Determine the [x, y] coordinate at the center of the cell enclosing the given text.  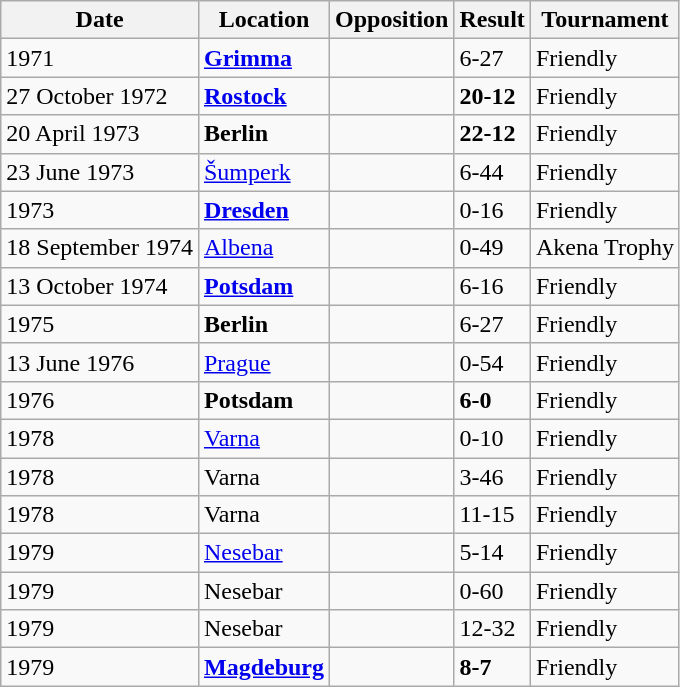
Result [492, 20]
8-7 [492, 667]
Tournament [604, 20]
0-60 [492, 591]
27 October 1972 [100, 96]
0-10 [492, 438]
Šumperk [264, 172]
Grimma [264, 58]
Location [264, 20]
22-12 [492, 134]
Opposition [392, 20]
6-16 [492, 286]
0-16 [492, 210]
23 June 1973 [100, 172]
1971 [100, 58]
Akena Trophy [604, 248]
12-32 [492, 629]
0-54 [492, 362]
5-14 [492, 553]
1976 [100, 400]
Prague [264, 362]
Dresden [264, 210]
0-49 [492, 248]
Magdeburg [264, 667]
Date [100, 20]
11-15 [492, 515]
20 April 1973 [100, 134]
1973 [100, 210]
18 September 1974 [100, 248]
13 October 1974 [100, 286]
13 June 1976 [100, 362]
3-46 [492, 477]
1975 [100, 324]
20-12 [492, 96]
Rostock [264, 96]
6-44 [492, 172]
6-0 [492, 400]
Albena [264, 248]
